For the text-containing cell, return its midpoint in [X, Y] coordinate format. 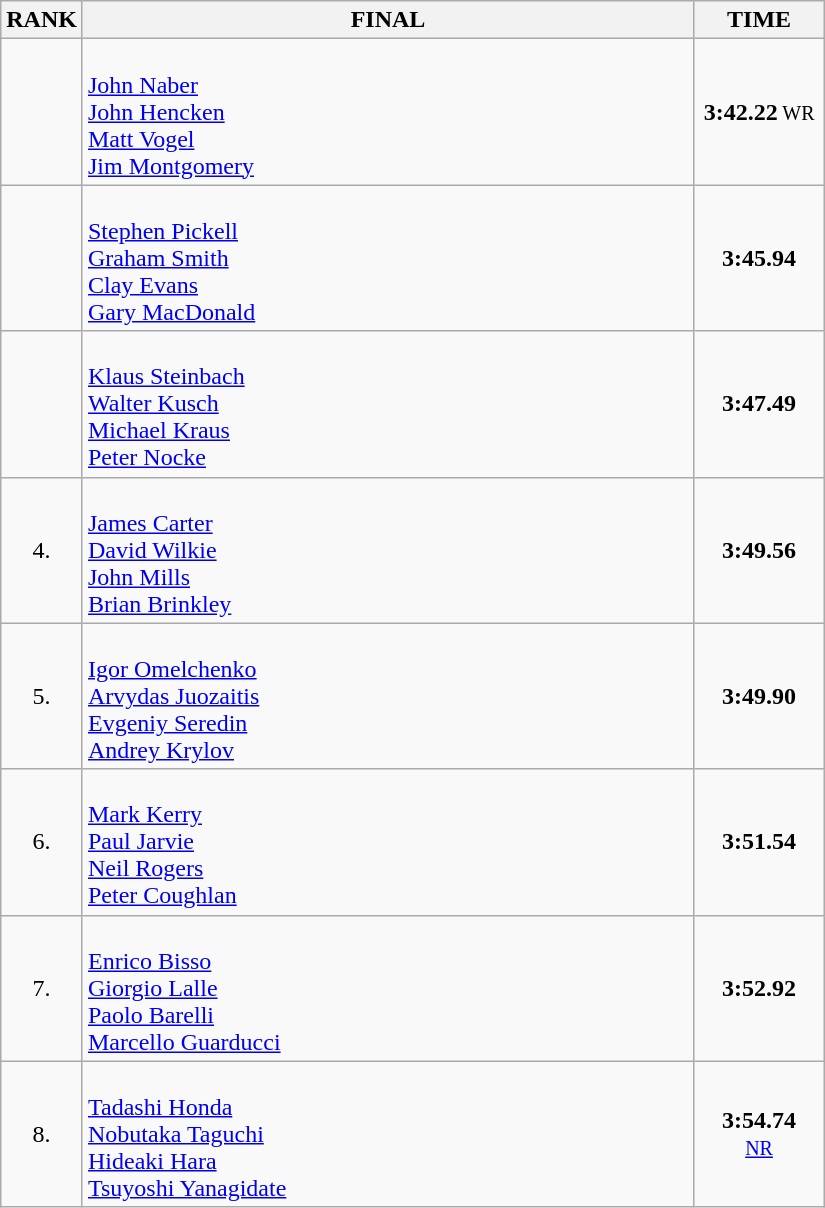
Tadashi HondaNobutaka TaguchiHideaki HaraTsuyoshi Yanagidate [388, 1134]
Mark KerryPaul JarvieNeil RogersPeter Coughlan [388, 842]
Igor OmelchenkoArvydas JuozaitisEvgeniy SeredinAndrey Krylov [388, 696]
James CarterDavid WilkieJohn MillsBrian Brinkley [388, 550]
John NaberJohn HenckenMatt VogelJim Montgomery [388, 112]
3:47.49 [760, 404]
6. [42, 842]
7. [42, 988]
3:49.90 [760, 696]
3:51.54 [760, 842]
8. [42, 1134]
3:42.22 WR [760, 112]
Klaus SteinbachWalter KuschMichael KrausPeter Nocke [388, 404]
3:54.74NR [760, 1134]
3:49.56 [760, 550]
RANK [42, 20]
4. [42, 550]
Stephen PickellGraham SmithClay EvansGary MacDonald [388, 258]
5. [42, 696]
TIME [760, 20]
FINAL [388, 20]
3:52.92 [760, 988]
3:45.94 [760, 258]
Enrico BissoGiorgio LallePaolo BarelliMarcello Guarducci [388, 988]
